From the cell containing the given text, extract its center point as [X, Y] coordinate. 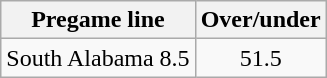
Over/under [260, 20]
South Alabama 8.5 [98, 58]
51.5 [260, 58]
Pregame line [98, 20]
